Find where the given text appears and provide that cell's center as (X, Y) coordinate. 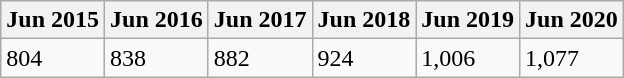
804 (53, 58)
1,006 (468, 58)
924 (364, 58)
Jun 2018 (364, 20)
838 (157, 58)
Jun 2017 (260, 20)
Jun 2015 (53, 20)
Jun 2019 (468, 20)
1,077 (572, 58)
Jun 2020 (572, 20)
882 (260, 58)
Jun 2016 (157, 20)
